Find where the given text appears and provide that cell's center as [x, y] coordinate. 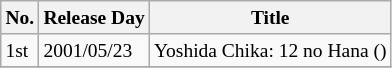
No. [20, 18]
Release Day [94, 18]
1st [20, 50]
2001/05/23 [94, 50]
Title [270, 18]
Yoshida Chika: 12 no Hana () [270, 50]
